Detect which cell encompasses the target text, then output its [x, y] center coordinate. 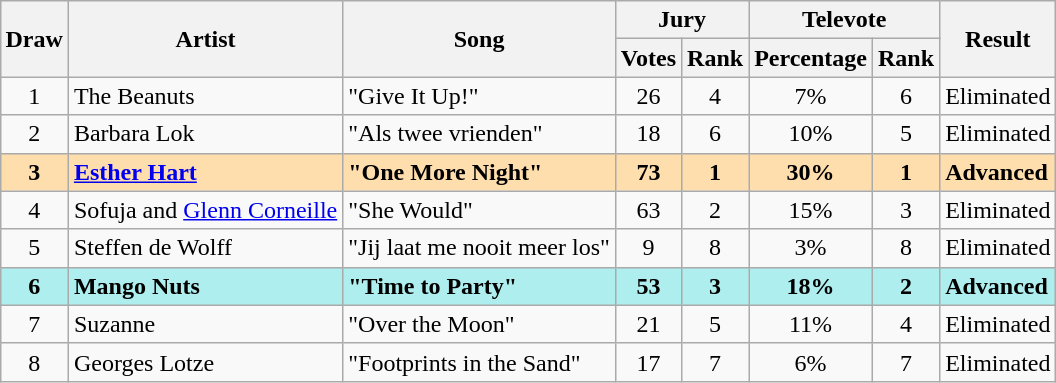
"Jij laat me nooit meer los" [480, 248]
73 [648, 172]
Jury [682, 20]
Esther Hart [205, 172]
3% [811, 248]
"Give It Up!" [480, 96]
Artist [205, 39]
"Time to Party" [480, 286]
Draw [34, 39]
"She Would" [480, 210]
18% [811, 286]
"Over the Moon" [480, 324]
26 [648, 96]
9 [648, 248]
Mango Nuts [205, 286]
Song [480, 39]
Sofuja and Glenn Corneille [205, 210]
Georges Lotze [205, 362]
Steffen de Wolff [205, 248]
The Beanuts [205, 96]
53 [648, 286]
6% [811, 362]
11% [811, 324]
21 [648, 324]
30% [811, 172]
Barbara Lok [205, 134]
Votes [648, 58]
17 [648, 362]
18 [648, 134]
"One More Night" [480, 172]
7% [811, 96]
Suzanne [205, 324]
"Footprints in the Sand" [480, 362]
Percentage [811, 58]
Result [998, 39]
10% [811, 134]
15% [811, 210]
63 [648, 210]
"Als twee vrienden" [480, 134]
Televote [844, 20]
